Provide the (X, Y) coordinate of the cell's center where the given text is located.  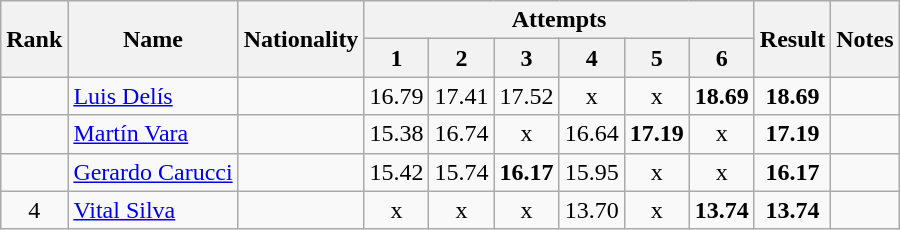
17.52 (526, 96)
15.38 (396, 134)
15.42 (396, 172)
Martín Vara (153, 134)
5 (656, 58)
13.70 (592, 210)
2 (462, 58)
16.64 (592, 134)
Rank (34, 39)
3 (526, 58)
6 (722, 58)
Nationality (301, 39)
15.95 (592, 172)
Result (792, 39)
16.79 (396, 96)
Gerardo Carucci (153, 172)
Luis Delís (153, 96)
Vital Silva (153, 210)
16.74 (462, 134)
15.74 (462, 172)
Notes (865, 39)
17.41 (462, 96)
1 (396, 58)
Attempts (559, 20)
Name (153, 39)
